Detect which cell encompasses the target text, then output its [X, Y] center coordinate. 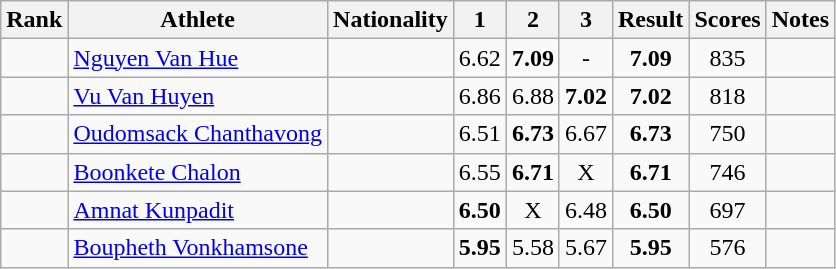
835 [728, 58]
3 [586, 20]
6.48 [586, 210]
750 [728, 134]
5.67 [586, 248]
Result [650, 20]
1 [480, 20]
6.62 [480, 58]
- [586, 58]
Notes [800, 20]
Nguyen Van Hue [198, 58]
Oudomsack Chanthavong [198, 134]
818 [728, 96]
Rank [34, 20]
6.55 [480, 172]
Vu Van Huyen [198, 96]
6.88 [532, 96]
Nationality [391, 20]
697 [728, 210]
Scores [728, 20]
5.58 [532, 248]
Boonkete Chalon [198, 172]
2 [532, 20]
Boupheth Vonkhamsone [198, 248]
576 [728, 248]
6.51 [480, 134]
6.86 [480, 96]
Athlete [198, 20]
Amnat Kunpadit [198, 210]
746 [728, 172]
6.67 [586, 134]
